Provide the [X, Y] coordinate of the cell's center where the given text is located.  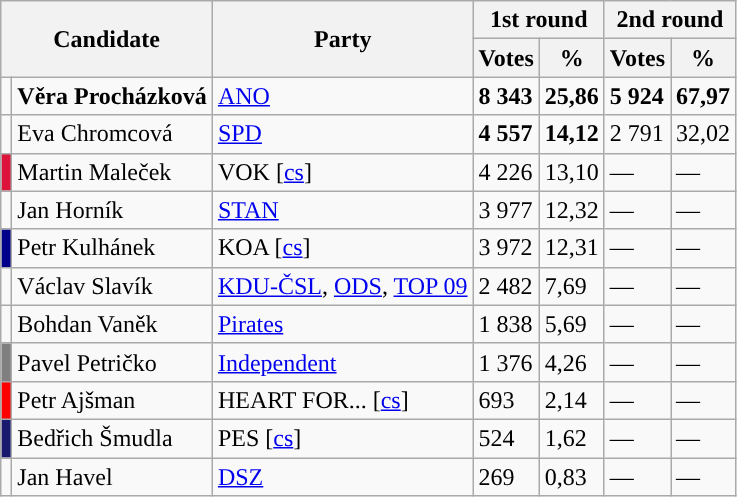
VOK [cs] [342, 172]
5 924 [637, 96]
Věra Procházková [112, 96]
2 482 [506, 286]
KOA [cs] [342, 248]
269 [506, 477]
Eva Chromcová [112, 134]
3 977 [506, 210]
SPD [342, 134]
KDU-ČSL, ODS, TOP 09 [342, 286]
2nd round [670, 20]
Bohdan Vaněk [112, 324]
14,12 [572, 134]
ANO [342, 96]
Party [342, 39]
7,69 [572, 286]
1,62 [572, 438]
Jan Havel [112, 477]
12,31 [572, 248]
STAN [342, 210]
PES [cs] [342, 438]
67,97 [704, 96]
Petr Kulhánek [112, 248]
2 791 [637, 134]
0,83 [572, 477]
12,32 [572, 210]
4,26 [572, 362]
25,86 [572, 96]
4 557 [506, 134]
Jan Horník [112, 210]
Independent [342, 362]
524 [506, 438]
Petr Ajšman [112, 400]
32,02 [704, 134]
1 838 [506, 324]
Martin Maleček [112, 172]
Pirates [342, 324]
1 376 [506, 362]
2,14 [572, 400]
Bedřich Šmudla [112, 438]
8 343 [506, 96]
3 972 [506, 248]
693 [506, 400]
Václav Slavík [112, 286]
1st round [538, 20]
HEART FOR... [cs] [342, 400]
4 226 [506, 172]
DSZ [342, 477]
Candidate [107, 39]
13,10 [572, 172]
Pavel Petričko [112, 362]
5,69 [572, 324]
